Capture the cell that displays the provided text and extract its (X, Y) central coordinate. 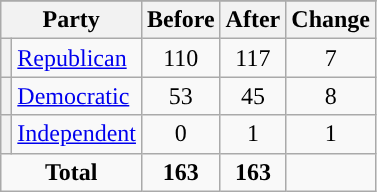
After (253, 20)
7 (331, 58)
Independent (77, 134)
53 (180, 96)
Before (180, 20)
Party (72, 20)
Democratic (77, 96)
Total (72, 172)
117 (253, 58)
110 (180, 58)
Change (331, 20)
0 (180, 134)
45 (253, 96)
8 (331, 96)
Republican (77, 58)
